Output the [X, Y] coordinate of the center of the cell containing the given text.  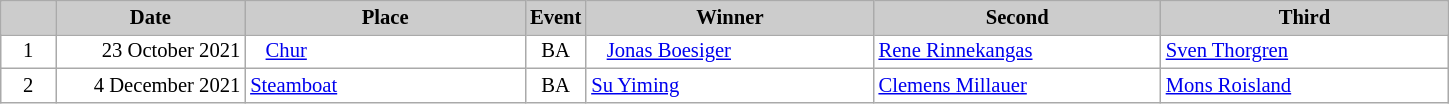
Place [385, 17]
4 December 2021 [151, 85]
Steamboat [385, 85]
Rene Rinnekangas [1018, 51]
Chur [385, 51]
Event [556, 17]
Winner [730, 17]
23 October 2021 [151, 51]
Second [1018, 17]
Third [1304, 17]
Mons Roisland [1304, 85]
Jonas Boesiger [730, 51]
Date [151, 17]
Sven Thorgren [1304, 51]
2 [28, 85]
1 [28, 51]
Clemens Millauer [1018, 85]
Su Yiming [730, 85]
